Search for the cell housing the specified text and yield its [x, y] center coordinate. 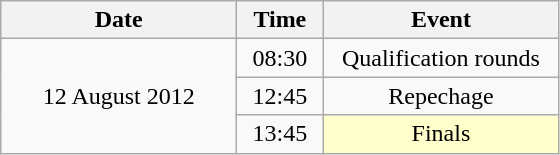
13:45 [280, 134]
Event [441, 20]
Time [280, 20]
Qualification rounds [441, 58]
12 August 2012 [119, 96]
08:30 [280, 58]
Date [119, 20]
12:45 [280, 96]
Repechage [441, 96]
Finals [441, 134]
